Search for the cell housing the specified text and yield its (x, y) center coordinate. 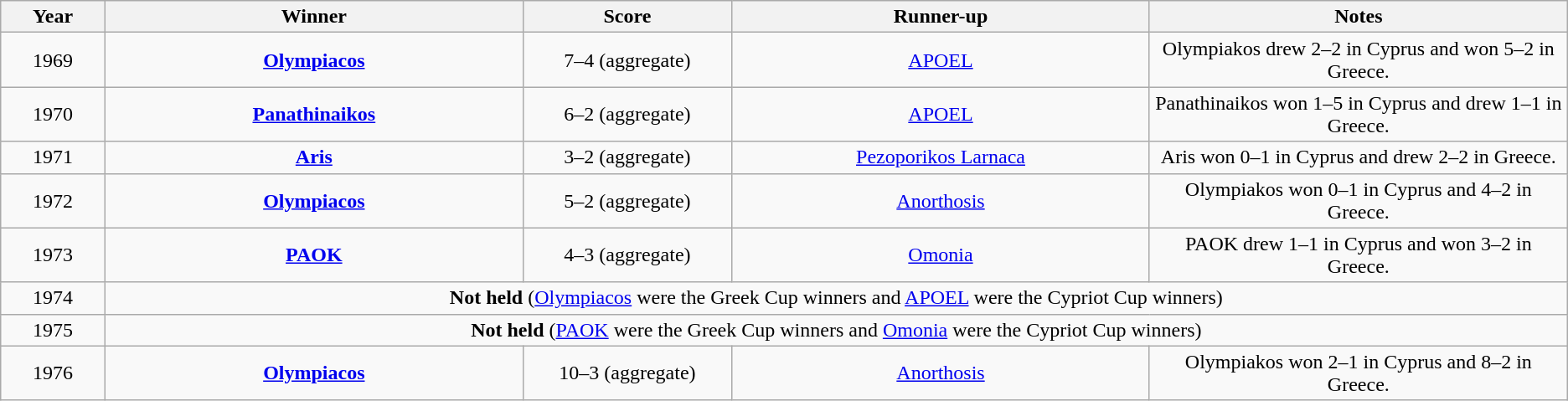
Winner (313, 17)
PAOK (313, 254)
1976 (54, 373)
Panathinaikos won 1–5 in Cyprus and drew 1–1 in Greece. (1359, 114)
1971 (54, 157)
Omonia (941, 254)
1970 (54, 114)
Olympiakos drew 2–2 in Cyprus and won 5–2 in Greece. (1359, 60)
6–2 (aggregate) (627, 114)
Olympiakos won 0–1 in Cyprus and 4–2 in Greece. (1359, 201)
10–3 (aggregate) (627, 373)
PAOK drew 1–1 in Cyprus and won 3–2 in Greece. (1359, 254)
Panathinaikos (313, 114)
Score (627, 17)
1973 (54, 254)
Runner-up (941, 17)
Aris (313, 157)
4–3 (aggregate) (627, 254)
Olympiakos won 2–1 in Cyprus and 8–2 in Greece. (1359, 373)
1975 (54, 330)
Aris won 0–1 in Cyprus and drew 2–2 in Greece. (1359, 157)
1974 (54, 298)
1972 (54, 201)
5–2 (aggregate) (627, 201)
Year (54, 17)
7–4 (aggregate) (627, 60)
1969 (54, 60)
Notes (1359, 17)
Pezoporikos Larnaca (941, 157)
Not held (Olympiacos were the Greek Cup winners and APOEL were the Cypriot Cup winners) (836, 298)
3–2 (aggregate) (627, 157)
Not held (PAOK were the Greek Cup winners and Omonia were the Cypriot Cup winners) (836, 330)
